Extract the (X, Y) coordinate from the center of the cell holding the provided text.  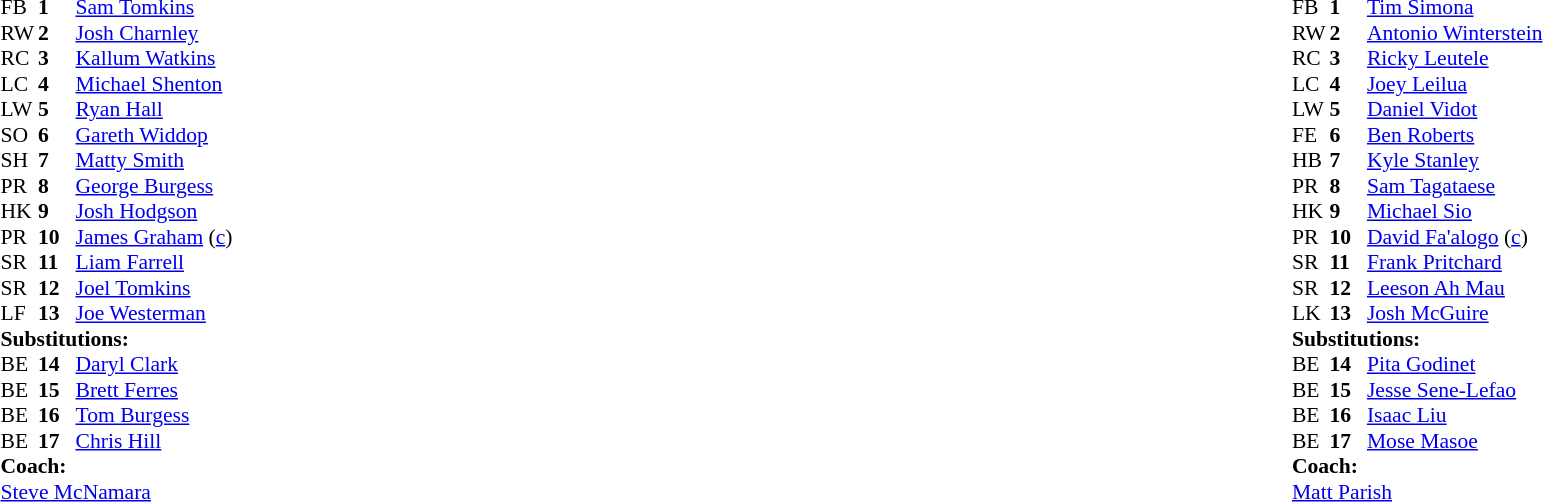
FE (1311, 135)
Antonio Winterstein (1455, 33)
George Burgess (154, 186)
LF (19, 313)
Leeson Ah Mau (1455, 288)
Kallum Watkins (154, 59)
Sam Tagataese (1455, 186)
Mose Masoe (1455, 441)
Daniel Vidot (1455, 109)
Isaac Liu (1455, 415)
Josh McGuire (1455, 313)
Joel Tomkins (154, 288)
Brett Ferres (154, 390)
Joey Leilua (1455, 84)
Liam Farrell (154, 263)
LK (1311, 313)
SH (19, 161)
Ryan Hall (154, 109)
Daryl Clark (154, 365)
Tom Burgess (154, 415)
Michael Shenton (154, 84)
James Graham (c) (154, 237)
David Fa'alogo (c) (1455, 237)
HB (1311, 161)
SO (19, 135)
Josh Charnley (154, 33)
Matty Smith (154, 161)
Michael Sio (1455, 211)
Jesse Sene-Lefao (1455, 390)
Gareth Widdop (154, 135)
Kyle Stanley (1455, 161)
Ben Roberts (1455, 135)
Joe Westerman (154, 313)
Ricky Leutele (1455, 59)
Frank Pritchard (1455, 263)
Chris Hill (154, 441)
Pita Godinet (1455, 365)
Josh Hodgson (154, 211)
